Pinpoint the cell where the given text exists, returning its (x, y) midpoint coordinate. 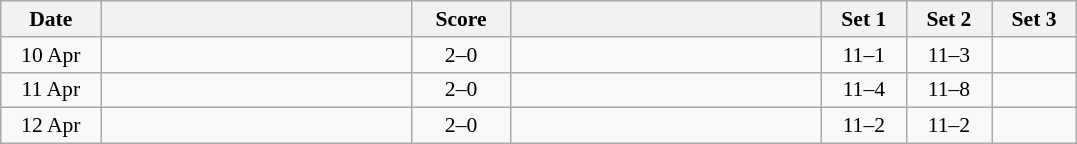
11–1 (864, 55)
11–3 (948, 55)
Set 1 (864, 19)
Set 3 (1034, 19)
Date (51, 19)
Set 2 (948, 19)
10 Apr (51, 55)
11–8 (948, 90)
11 Apr (51, 90)
11–4 (864, 90)
12 Apr (51, 126)
Score (461, 19)
